Pinpoint the cell where the given text exists, returning its (x, y) midpoint coordinate. 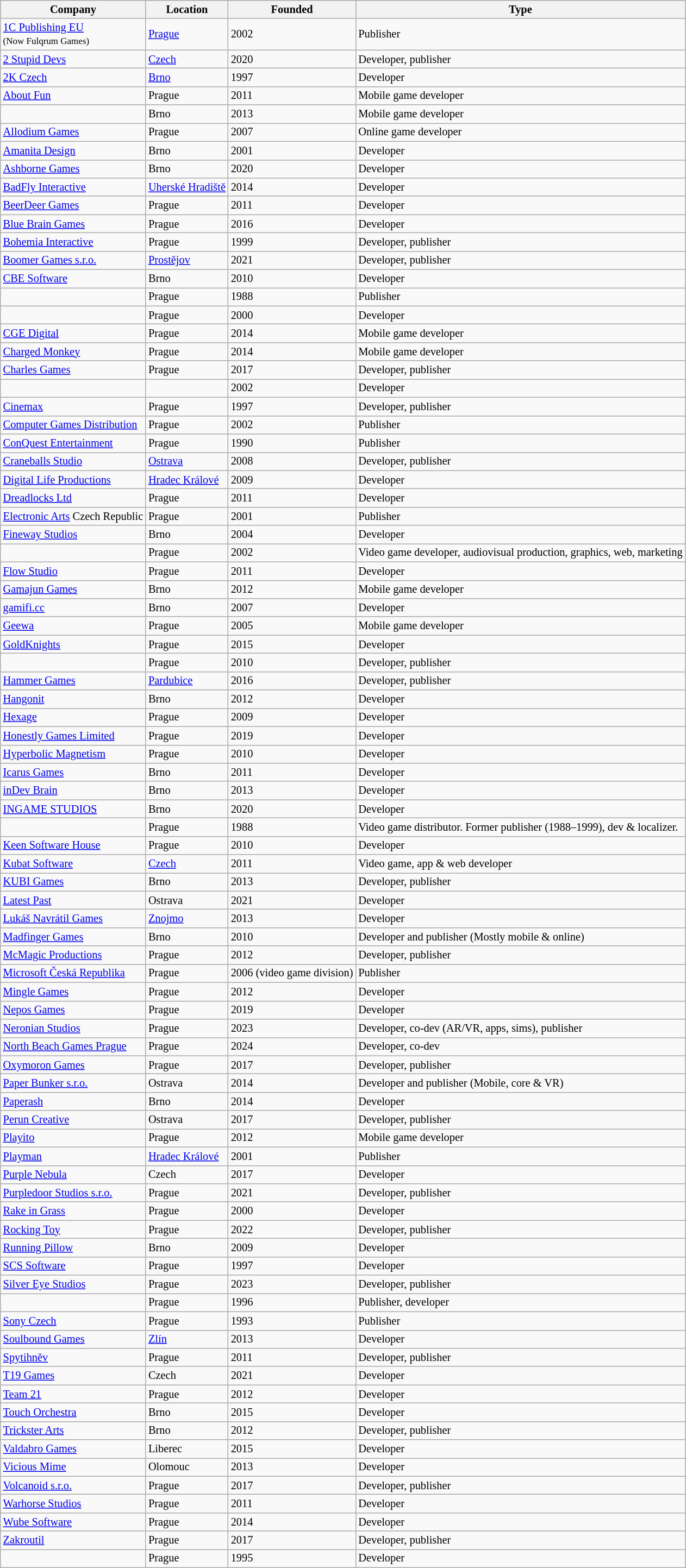
Company (73, 9)
Volcanoid s.r.o. (73, 1485)
Geewa (73, 626)
Publisher, developer (520, 1302)
inDev Brain (73, 791)
Hexage (73, 717)
Rocking Toy (73, 1230)
Developer and publisher (Mostly mobile & online) (520, 937)
Paper Bunker s.r.o. (73, 1083)
Hyperbolic Magnetism (73, 754)
About Fun (73, 96)
Electronic Arts Czech Republic (73, 516)
2K Czech (73, 77)
2008 (292, 461)
Perun Creative (73, 1120)
Hangonit (73, 699)
Keen Software House (73, 845)
1999 (292, 242)
Soulbound Games (73, 1339)
BadFly Interactive (73, 187)
Cinemax (73, 406)
Paperash (73, 1101)
Mingle Games (73, 992)
Purple Nebula (73, 1175)
Lukáš Navrátil Games (73, 919)
Founded (292, 9)
2006 (video game division) (292, 973)
Zlín (187, 1339)
Running Pillow (73, 1247)
Blue Brain Games (73, 224)
Charged Monkey (73, 352)
Ashborne Games (73, 169)
Fineway Studios (73, 535)
Computer Games Distribution (73, 425)
1996 (292, 1302)
Warhorse Studios (73, 1503)
Craneballs Studio (73, 461)
Gamajun Games (73, 589)
ConQuest Entertainment (73, 443)
McMagic Productions (73, 955)
Pardubice (187, 681)
Online game developer (520, 132)
Type (520, 9)
Digital Life Productions (73, 480)
Latest Past (73, 900)
Prostějov (187, 260)
Icarus Games (73, 772)
Charles Games (73, 370)
Kubat Software (73, 864)
Oxymoron Games (73, 1065)
Microsoft Česká Republika (73, 973)
Dreadlocks Ltd (73, 498)
Spytihněv (73, 1357)
1995 (292, 1558)
Touch Orchestra (73, 1412)
Purpledoor Studios s.r.o. (73, 1193)
Location (187, 9)
North Beach Games Prague (73, 1046)
Vicious Mime (73, 1467)
1993 (292, 1321)
INGAME STUDIOS (73, 809)
T19 Games (73, 1376)
Amanita Design (73, 150)
Team 21 (73, 1394)
gamifi.cc (73, 607)
CGE Digital (73, 333)
CBE Software (73, 279)
Boomer Games s.r.o. (73, 260)
Allodium Games (73, 132)
2005 (292, 626)
2024 (292, 1046)
Znojmo (187, 919)
Silver Eye Studios (73, 1284)
Playman (73, 1156)
2022 (292, 1230)
Rake in Grass (73, 1211)
Wube Software (73, 1522)
Developer, co-dev (520, 1046)
Video game, app & web developer (520, 864)
GoldKnights (73, 644)
Trickster Arts (73, 1431)
Zakroutil (73, 1540)
Developer, co-dev (AR/VR, apps, sims), publisher (520, 1028)
Liberec (187, 1449)
Neronian Studios (73, 1028)
Madfinger Games (73, 937)
Valdabro Games (73, 1449)
Flow Studio (73, 571)
BeerDeer Games (73, 205)
Developer and publisher (Mobile, core & VR) (520, 1083)
Olomouc (187, 1467)
KUBI Games (73, 882)
1990 (292, 443)
Nepos Games (73, 1010)
SCS Software (73, 1266)
1C Publishing EU(Now Fulqrum Games) (73, 34)
2004 (292, 535)
Video game distributor. Former publisher (1988–1999), dev & localizer. (520, 827)
Video game developer, audiovisual production, graphics, web, marketing (520, 553)
Honestly Games Limited (73, 736)
Uherské Hradiště (187, 187)
2 Stupid Devs (73, 59)
Hammer Games (73, 681)
Bohemia Interactive (73, 242)
Playito (73, 1138)
Sony Czech (73, 1321)
